Pinpoint the cell where the given text exists, returning its [x, y] midpoint coordinate. 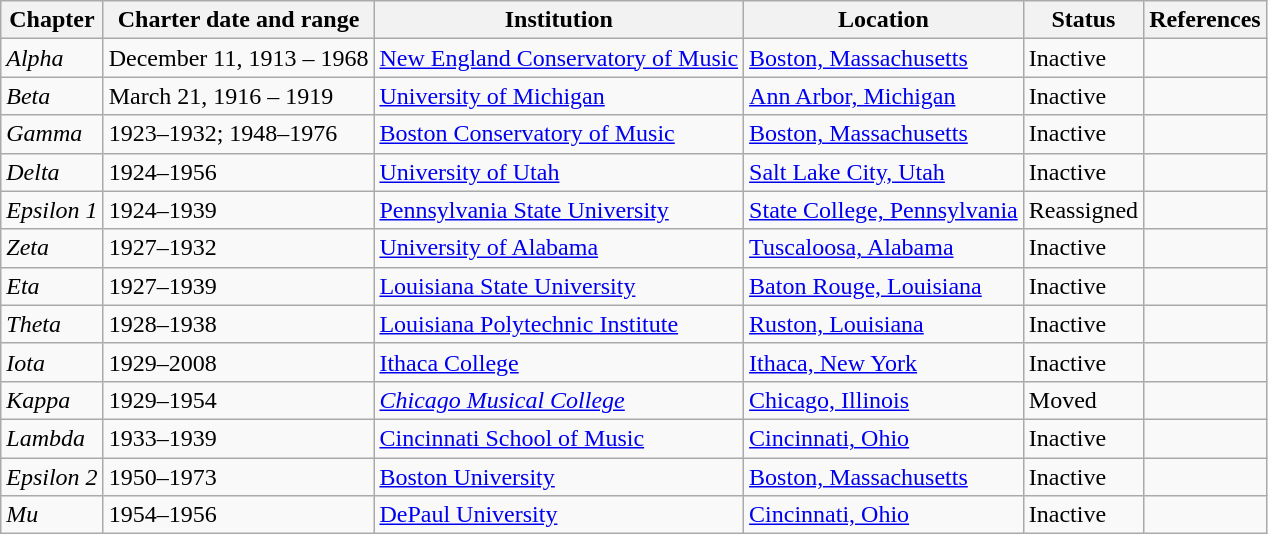
1933–1939 [238, 438]
1928–1938 [238, 324]
1927–1939 [238, 286]
Boston Conservatory of Music [559, 134]
Charter date and range [238, 20]
Theta [52, 324]
Tuscaloosa, Alabama [884, 248]
Boston University [559, 477]
Mu [52, 515]
1929–2008 [238, 362]
New England Conservatory of Music [559, 58]
December 11, 1913 – 1968 [238, 58]
Gamma [52, 134]
State College, Pennsylvania [884, 210]
Beta [52, 96]
Iota [52, 362]
Delta [52, 172]
Chicago Musical College [559, 400]
Cincinnati School of Music [559, 438]
Zeta [52, 248]
Epsilon 1 [52, 210]
1929–1954 [238, 400]
1924–1939 [238, 210]
1923–1932; 1948–1976 [238, 134]
Eta [52, 286]
Chicago, Illinois [884, 400]
1950–1973 [238, 477]
References [1206, 20]
Lambda [52, 438]
Status [1083, 20]
Ithaca, New York [884, 362]
Chapter [52, 20]
Baton Rouge, Louisiana [884, 286]
University of Alabama [559, 248]
Ithaca College [559, 362]
Location [884, 20]
1927–1932 [238, 248]
Reassigned [1083, 210]
Epsilon 2 [52, 477]
Pennsylvania State University [559, 210]
Louisiana Polytechnic Institute [559, 324]
1924–1956 [238, 172]
Moved [1083, 400]
Ruston, Louisiana [884, 324]
1954–1956 [238, 515]
DePaul University [559, 515]
Louisiana State University [559, 286]
University of Utah [559, 172]
March 21, 1916 – 1919 [238, 96]
Kappa [52, 400]
University of Michigan [559, 96]
Institution [559, 20]
Alpha [52, 58]
Salt Lake City, Utah [884, 172]
Ann Arbor, Michigan [884, 96]
